Extract the (x, y) coordinate from the center of the cell holding the provided text.  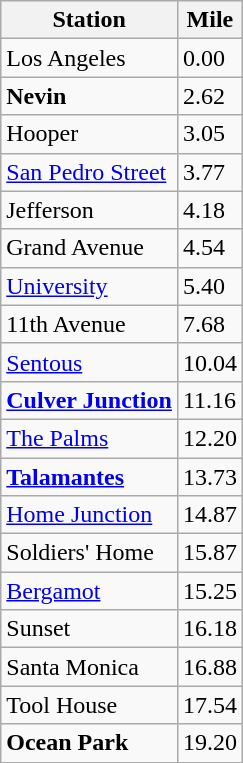
5.40 (210, 286)
Ocean Park (90, 743)
14.87 (210, 515)
Grand Avenue (90, 248)
3.05 (210, 134)
12.20 (210, 438)
Mile (210, 20)
Culver Junction (90, 400)
11.16 (210, 400)
16.18 (210, 629)
Santa Monica (90, 667)
Hooper (90, 134)
Home Junction (90, 515)
7.68 (210, 324)
The Palms (90, 438)
Los Angeles (90, 58)
Jefferson (90, 210)
15.25 (210, 591)
0.00 (210, 58)
16.88 (210, 667)
11th Avenue (90, 324)
Sentous (90, 362)
10.04 (210, 362)
3.77 (210, 172)
Sunset (90, 629)
Soldiers' Home (90, 553)
13.73 (210, 477)
University (90, 286)
17.54 (210, 705)
2.62 (210, 96)
15.87 (210, 553)
19.20 (210, 743)
Station (90, 20)
Bergamot (90, 591)
Talamantes (90, 477)
Tool House (90, 705)
San Pedro Street (90, 172)
4.54 (210, 248)
4.18 (210, 210)
Nevin (90, 96)
